Extract the (X, Y) coordinate from the center of the cell holding the provided text.  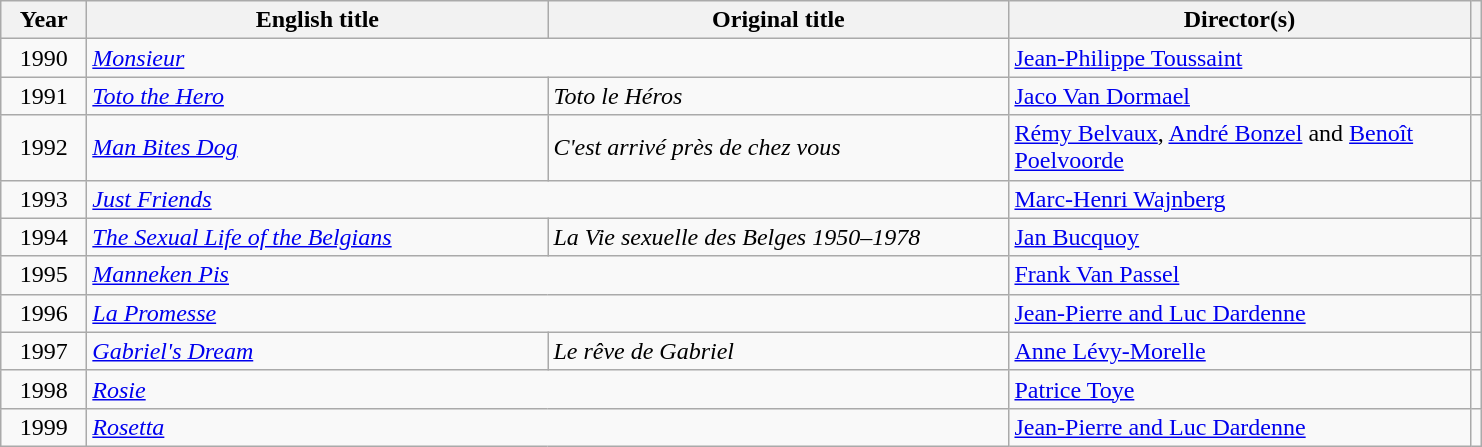
Year (44, 20)
Jean-Philippe Toussaint (1240, 58)
Jaco Van Dormael (1240, 96)
1990 (44, 58)
1998 (44, 389)
1999 (44, 427)
1992 (44, 148)
Monsieur (548, 58)
Manneken Pis (548, 275)
1991 (44, 96)
Le rêve de Gabriel (778, 351)
Rosie (548, 389)
Toto the Hero (318, 96)
1995 (44, 275)
Just Friends (548, 199)
Man Bites Dog (318, 148)
Patrice Toye (1240, 389)
The Sexual Life of the Belgians (318, 237)
La Promesse (548, 313)
1994 (44, 237)
1997 (44, 351)
Director(s) (1240, 20)
Rosetta (548, 427)
1993 (44, 199)
Anne Lévy-Morelle (1240, 351)
Frank Van Passel (1240, 275)
C'est arrivé près de chez vous (778, 148)
English title (318, 20)
Gabriel's Dream (318, 351)
Jan Bucquoy (1240, 237)
Marc-Henri Wajnberg (1240, 199)
Toto le Héros (778, 96)
La Vie sexuelle des Belges 1950–1978 (778, 237)
Rémy Belvaux, André Bonzel and Benoît Poelvoorde (1240, 148)
1996 (44, 313)
Original title (778, 20)
